Find where the given text appears and provide that cell's center as [X, Y] coordinate. 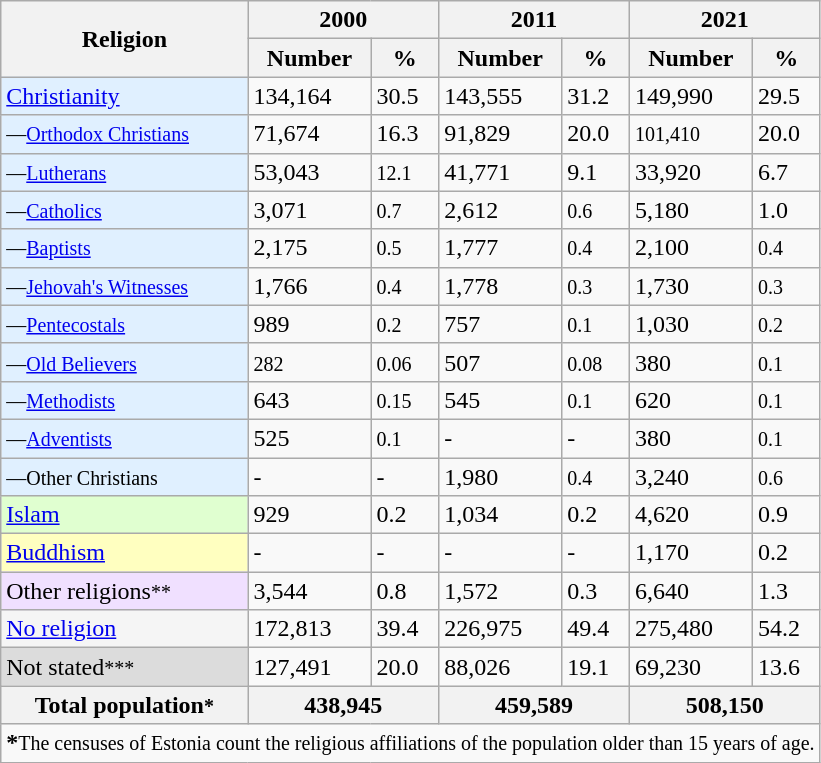
—Adventists [124, 438]
1,778 [500, 286]
149,990 [690, 96]
0.5 [405, 248]
282 [310, 362]
2,175 [310, 248]
1,730 [690, 286]
—Jehovah's Witnesses [124, 286]
31.2 [596, 96]
3,240 [690, 477]
5,180 [690, 210]
643 [310, 400]
620 [690, 400]
275,480 [690, 629]
71,674 [310, 134]
2,100 [690, 248]
16.3 [405, 134]
33,920 [690, 172]
Total population* [124, 705]
0.8 [405, 591]
134,164 [310, 96]
101,410 [690, 134]
459,589 [534, 705]
525 [310, 438]
507 [500, 362]
2021 [724, 20]
9.1 [596, 172]
1,766 [310, 286]
—Baptists [124, 248]
Not stated*** [124, 667]
1.0 [786, 210]
Buddhism [124, 553]
0.9 [786, 515]
3,071 [310, 210]
19.1 [596, 667]
—Lutherans [124, 172]
54.2 [786, 629]
53,043 [310, 172]
143,555 [500, 96]
Other religions** [124, 591]
989 [310, 324]
91,829 [500, 134]
—Other Christians [124, 477]
2011 [534, 20]
*The censuses of Estonia count the religious affiliations of the population older than 15 years of age. [410, 743]
2000 [344, 20]
—Catholics [124, 210]
6,640 [690, 591]
—Old Believers [124, 362]
545 [500, 400]
1,572 [500, 591]
0.08 [596, 362]
—Orthodox Christians [124, 134]
0.15 [405, 400]
6.7 [786, 172]
—Methodists [124, 400]
4,620 [690, 515]
1,170 [690, 553]
41,771 [500, 172]
Christianity [124, 96]
2,612 [500, 210]
88,026 [500, 667]
39.4 [405, 629]
1.3 [786, 591]
—Pentecostals [124, 324]
1,034 [500, 515]
508,150 [724, 705]
29.5 [786, 96]
757 [500, 324]
1,030 [690, 324]
0.06 [405, 362]
3,544 [310, 591]
1,777 [500, 248]
127,491 [310, 667]
438,945 [344, 705]
No religion [124, 629]
49.4 [596, 629]
13.6 [786, 667]
0.7 [405, 210]
12.1 [405, 172]
30.5 [405, 96]
226,975 [500, 629]
929 [310, 515]
69,230 [690, 667]
Islam [124, 515]
172,813 [310, 629]
Religion [124, 39]
1,980 [500, 477]
